For the text-containing cell, return its midpoint in (X, Y) coordinate format. 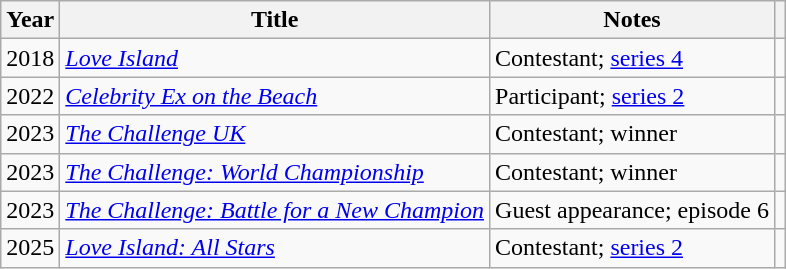
Contestant; series 2 (632, 248)
2025 (30, 248)
Contestant; series 4 (632, 58)
Title (275, 20)
Guest appearance; episode 6 (632, 210)
Celebrity Ex on the Beach (275, 96)
Year (30, 20)
The Challenge UK (275, 134)
Love Island: All Stars (275, 248)
Participant; series 2 (632, 96)
Love Island (275, 58)
2018 (30, 58)
The Challenge: Battle for a New Champion (275, 210)
2022 (30, 96)
Notes (632, 20)
The Challenge: World Championship (275, 172)
